Output the [x, y] coordinate of the center of the cell containing the given text.  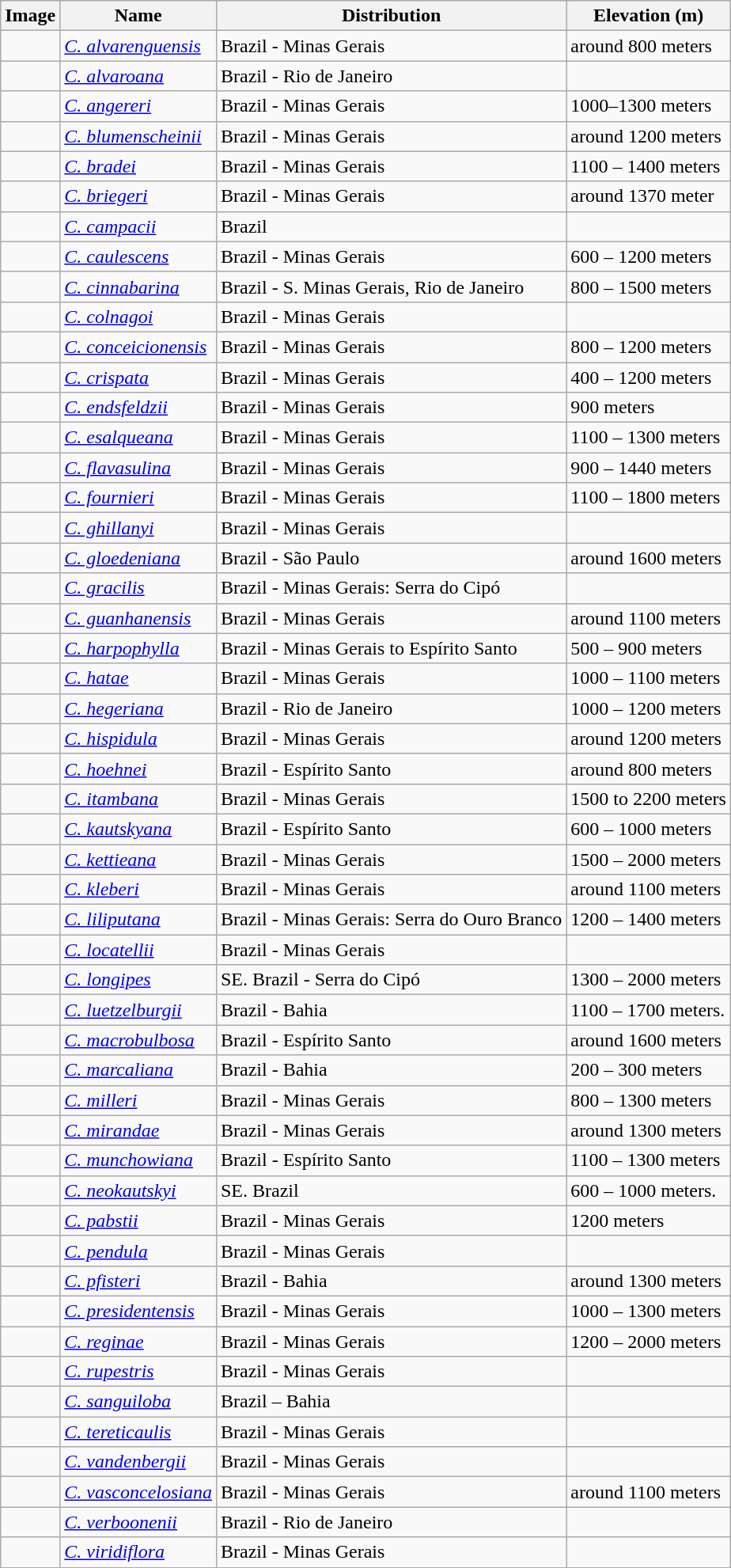
1000 – 1200 meters [649, 708]
C. endsfeldzii [138, 408]
C. angereri [138, 106]
Brazil – Bahia [391, 1402]
600 – 1200 meters [649, 256]
1100 – 1800 meters [649, 498]
200 – 300 meters [649, 1070]
Brazil - Minas Gerais: Serra do Ouro Branco [391, 920]
1200 – 1400 meters [649, 920]
600 – 1000 meters. [649, 1190]
Brazil [391, 226]
Brazil - Minas Gerais to Espírito Santo [391, 648]
C. sanguiloba [138, 1402]
C. marcaliana [138, 1070]
C. locatellii [138, 950]
900 – 1440 meters [649, 468]
C. flavasulina [138, 468]
C. pendula [138, 1251]
1000–1300 meters [649, 106]
C. liliputana [138, 920]
1000 – 1300 meters [649, 1311]
C. esalqueana [138, 438]
C. caulescens [138, 256]
Brazil - São Paulo [391, 558]
C. crispata [138, 378]
C. kleberi [138, 890]
C. presidentensis [138, 1311]
C. viridiflora [138, 1552]
C. colnagoi [138, 317]
1200 – 2000 meters [649, 1342]
C. verboonenii [138, 1522]
C. itambana [138, 799]
Image [30, 16]
Name [138, 16]
C. blumenscheinii [138, 136]
C. alvarenguensis [138, 46]
1500 to 2200 meters [649, 799]
1500 – 2000 meters [649, 859]
around 1370 meter [649, 196]
900 meters [649, 408]
1200 meters [649, 1221]
C. pabstii [138, 1221]
C. longipes [138, 980]
1100 – 1400 meters [649, 166]
C. macrobulbosa [138, 1040]
500 – 900 meters [649, 648]
Brazil - S. Minas Gerais, Rio de Janeiro [391, 287]
C. reginae [138, 1342]
C. ghillanyi [138, 528]
C. cinnabarina [138, 287]
C. guanhanensis [138, 618]
C. conceicionensis [138, 347]
800 – 1500 meters [649, 287]
Brazil - Minas Gerais: Serra do Cipó [391, 588]
C. pfisteri [138, 1281]
C. tereticaulis [138, 1432]
1100 – 1700 meters. [649, 1010]
C. fournieri [138, 498]
400 – 1200 meters [649, 378]
1300 – 2000 meters [649, 980]
C. neokautskyi [138, 1190]
C. kettieana [138, 859]
C. hegeriana [138, 708]
C. luetzelburgii [138, 1010]
C. hoehnei [138, 769]
C. hispidula [138, 738]
1000 – 1100 meters [649, 678]
C. campacii [138, 226]
C. gloedeniana [138, 558]
SE. Brazil - Serra do Cipó [391, 980]
C. kautskyana [138, 829]
600 – 1000 meters [649, 829]
800 – 1200 meters [649, 347]
C. vandenbergii [138, 1462]
C. milleri [138, 1100]
C. mirandae [138, 1130]
C. briegeri [138, 196]
Elevation (m) [649, 16]
SE. Brazil [391, 1190]
C. harpophylla [138, 648]
Distribution [391, 16]
C. hatae [138, 678]
C. bradei [138, 166]
800 – 1300 meters [649, 1100]
C. vasconcelosiana [138, 1492]
C. alvaroana [138, 76]
C. rupestris [138, 1372]
C. munchowiana [138, 1160]
C. gracilis [138, 588]
